Find where the given text appears and provide that cell's center as (x, y) coordinate. 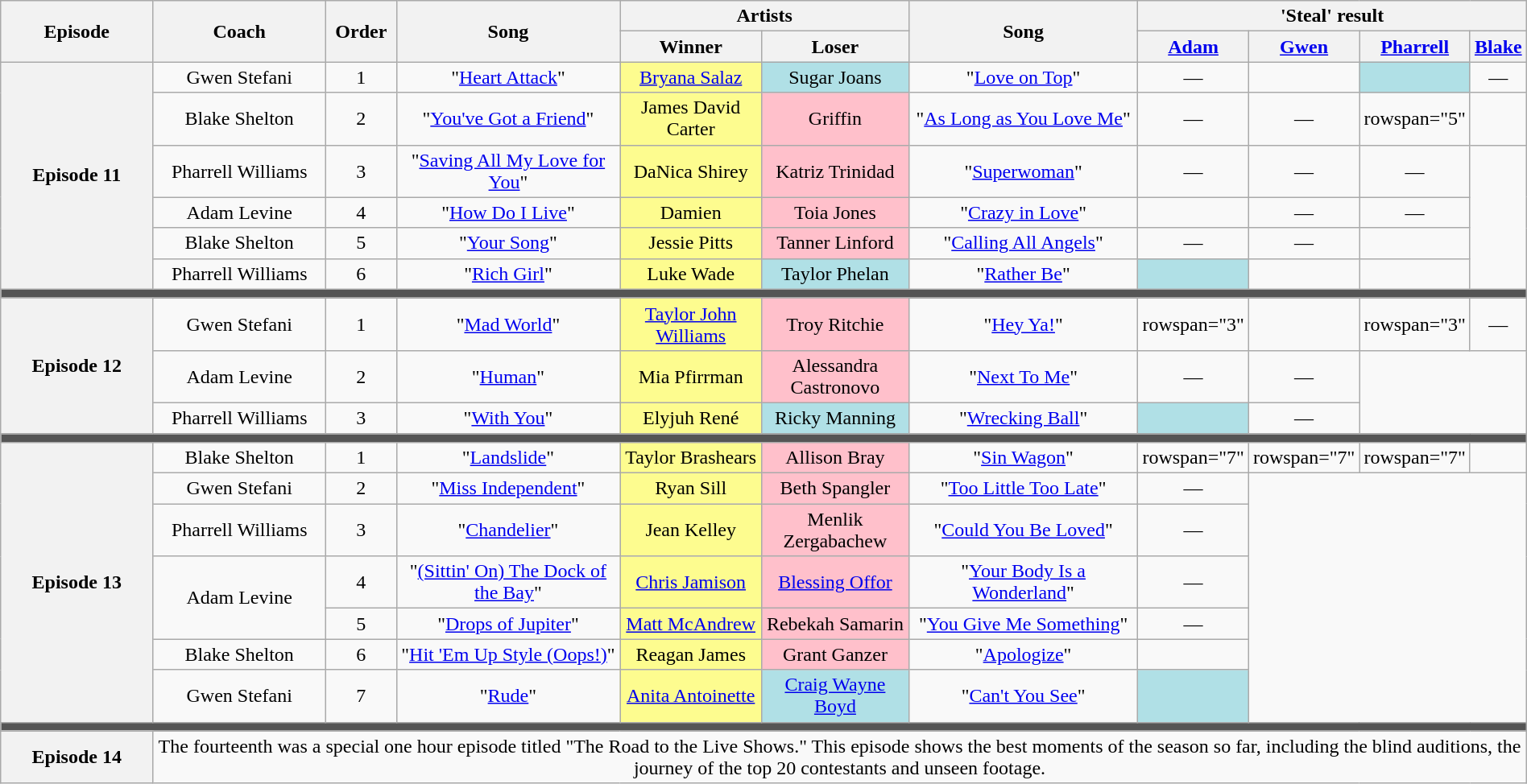
"Mad World" (508, 324)
Chris Jamison (691, 583)
Grant Ganzer (834, 654)
"Human" (508, 377)
Episode 11 (77, 175)
Taylor Phelan (834, 274)
Blessing Offor (834, 583)
"Superwoman" (1023, 171)
Anita Antoinette (691, 695)
"Miss Independent" (508, 489)
"Chandelier" (508, 530)
"Could You Be Loved" (1023, 530)
"Sin Wagon" (1023, 458)
Ricky Manning (834, 418)
Order (361, 31)
"Your Song" (508, 243)
"You Give Me Something" (1023, 624)
"Hit 'Em Up Style (Oops!)" (508, 654)
Loser (834, 47)
"Heart Attack" (508, 77)
Episode (77, 31)
Taylor John Williams (691, 324)
"Drops of Jupiter" (508, 624)
"Love on Top" (1023, 77)
"Next To Me" (1023, 377)
Taylor Brashears (691, 458)
"How Do I Live" (508, 213)
Beth Spangler (834, 489)
"As Long as You Love Me" (1023, 119)
DaNica Shirey (691, 171)
Mia Pfirrman (691, 377)
Gwen (1304, 47)
Coach (240, 31)
'Steal' result (1332, 16)
Episode 14 (77, 757)
Griffin (834, 119)
"Crazy in Love" (1023, 213)
Damien (691, 213)
Ryan Sill (691, 489)
"Rather Be" (1023, 274)
"You've Got a Friend" (508, 119)
"Hey Ya!" (1023, 324)
"With You" (508, 418)
"Wrecking Ball" (1023, 418)
Pharrell (1415, 47)
Katriz Trinidad (834, 171)
Bryana Salaz (691, 77)
"(Sittin' On) The Dock of the Bay" (508, 583)
"Your Body Is a Wonderland" (1023, 583)
Winner (691, 47)
Craig Wayne Boyd (834, 695)
Alessandra Castronovo (834, 377)
Toia Jones (834, 213)
Episode 13 (77, 583)
Allison Bray (834, 458)
"Can't You See" (1023, 695)
Matt McAndrew (691, 624)
"Rich Girl" (508, 274)
"Rude" (508, 695)
Tanner Linford (834, 243)
Luke Wade (691, 274)
"Too Little Too Late" (1023, 489)
rowspan="5" (1415, 119)
"Saving All My Love for You" (508, 171)
"Apologize" (1023, 654)
Artists (764, 16)
Adam (1194, 47)
Troy Ritchie (834, 324)
James David Carter (691, 119)
7 (361, 695)
Reagan James (691, 654)
Jean Kelley (691, 530)
Rebekah Samarin (834, 624)
"Calling All Angels" (1023, 243)
Menlik Zergabachew (834, 530)
Episode 12 (77, 365)
Elyjuh René (691, 418)
Jessie Pitts (691, 243)
"Landslide" (508, 458)
Sugar Joans (834, 77)
Blake (1498, 47)
